Capture the cell that displays the provided text and extract its (X, Y) central coordinate. 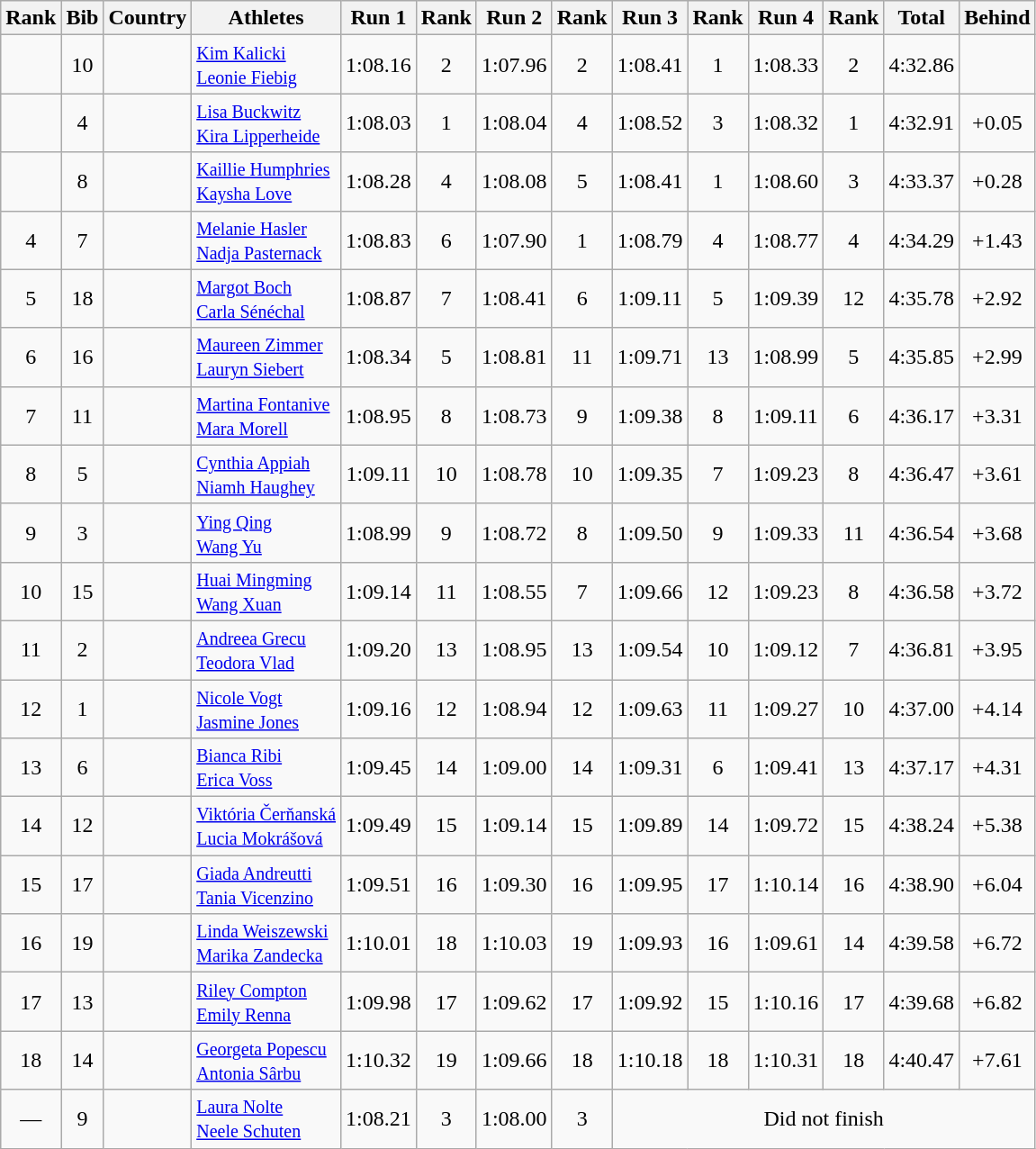
+4.14 (997, 708)
1:08.60 (786, 182)
Linda WeiszewskiMarika Zandecka (266, 944)
Laura NolteNeele Schuten (266, 1118)
4:36.47 (922, 474)
4:33.37 (922, 182)
+6.04 (997, 884)
1:08.08 (514, 182)
4:35.78 (922, 299)
1:09.45 (379, 767)
1:10.18 (650, 1061)
1:08.73 (514, 416)
+0.05 (997, 122)
1:08.77 (786, 240)
Nicole VogtJasmine Jones (266, 708)
1:08.33 (786, 65)
Country (148, 18)
Giada AndreuttiTania Vicenzino (266, 884)
4:39.68 (922, 1001)
1:09.72 (786, 827)
Run 3 (650, 18)
1:09.33 (786, 533)
Lisa BuckwitzKira Lipperheide (266, 122)
1:08.00 (514, 1118)
1:10.01 (379, 944)
Margot BochCarla Sénéchal (266, 299)
4:38.24 (922, 827)
4:32.91 (922, 122)
1:08.32 (786, 122)
Did not finish (824, 1118)
1:09.35 (650, 474)
4:38.90 (922, 884)
1:07.90 (514, 240)
1:10.32 (379, 1061)
1:10.03 (514, 944)
1:07.96 (514, 65)
Cynthia AppiahNiamh Haughey (266, 474)
Melanie HaslerNadja Pasternack (266, 240)
4:34.29 (922, 240)
Kim KalickiLeonie Fiebig (266, 65)
4:32.86 (922, 65)
1:08.72 (514, 533)
Kaillie HumphriesKaysha Love (266, 182)
Riley ComptonEmily Renna (266, 1001)
Athletes (266, 18)
1:09.31 (650, 767)
+3.31 (997, 416)
Maureen ZimmerLauryn Siebert (266, 357)
1:08.78 (514, 474)
1:08.03 (379, 122)
1:10.16 (786, 1001)
Andreea GrecuTeodora Vlad (266, 650)
1:08.16 (379, 65)
1:09.30 (514, 884)
1:09.63 (650, 708)
1:09.38 (650, 416)
+5.38 (997, 827)
1:09.93 (650, 944)
1:09.41 (786, 767)
+1.43 (997, 240)
1:09.16 (379, 708)
+4.31 (997, 767)
1:09.95 (650, 884)
1:09.61 (786, 944)
1:09.98 (379, 1001)
4:37.00 (922, 708)
4:40.47 (922, 1061)
+7.61 (997, 1061)
1:08.83 (379, 240)
Run 2 (514, 18)
Behind (997, 18)
1:08.55 (514, 591)
+3.72 (997, 591)
Ying QingWang Yu (266, 533)
4:36.54 (922, 533)
1:09.89 (650, 827)
1:08.81 (514, 357)
1:08.87 (379, 299)
+3.68 (997, 533)
+3.61 (997, 474)
1:08.21 (379, 1118)
4:35.85 (922, 357)
+3.95 (997, 650)
1:09.39 (786, 299)
1:08.28 (379, 182)
1:08.04 (514, 122)
— (31, 1118)
1:09.71 (650, 357)
1:08.52 (650, 122)
Bib (83, 18)
1:09.00 (514, 767)
Viktória ČerňanskáLucia Mokrášová (266, 827)
Run 4 (786, 18)
4:36.17 (922, 416)
+6.82 (997, 1001)
1:09.92 (650, 1001)
Total (922, 18)
Georgeta PopescuAntonia Sârbu (266, 1061)
4:37.17 (922, 767)
4:39.58 (922, 944)
+6.72 (997, 944)
Bianca RibiErica Voss (266, 767)
+2.92 (997, 299)
+0.28 (997, 182)
Huai MingmingWang Xuan (266, 591)
1:09.20 (379, 650)
1:09.50 (650, 533)
4:36.81 (922, 650)
1:09.62 (514, 1001)
1:09.27 (786, 708)
1:08.79 (650, 240)
4:36.58 (922, 591)
Run 1 (379, 18)
Martina FontaniveMara Morell (266, 416)
1:09.51 (379, 884)
+2.99 (997, 357)
1:09.12 (786, 650)
1:09.49 (379, 827)
1:09.54 (650, 650)
1:10.31 (786, 1061)
1:10.14 (786, 884)
1:08.94 (514, 708)
1:08.34 (379, 357)
